Output the [X, Y] coordinate of the center of the cell containing the given text.  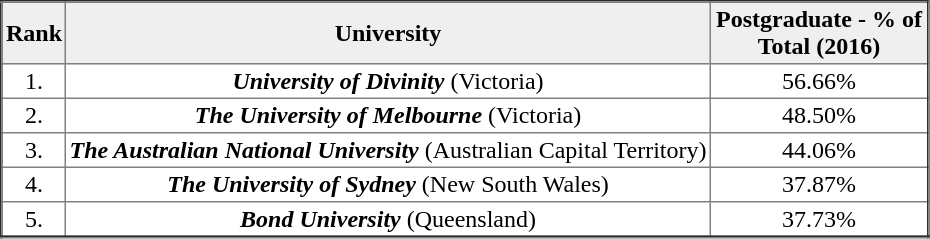
1. [34, 81]
2. [34, 115]
37.73% [819, 219]
44.06% [819, 150]
University of Divinity (Victoria) [388, 81]
48.50% [819, 115]
The University of Melbourne (Victoria) [388, 115]
4. [34, 184]
Rank [34, 33]
Postgraduate - % of Total (2016) [819, 33]
3. [34, 150]
37.87% [819, 184]
Bond University (Queensland) [388, 219]
The Australian National University (Australian Capital Territory) [388, 150]
5. [34, 219]
University [388, 33]
56.66% [819, 81]
The University of Sydney (New South Wales) [388, 184]
